Return (X, Y) of the center of cell containing provided text 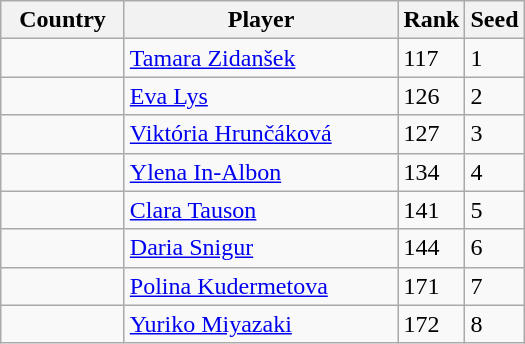
127 (432, 134)
144 (432, 248)
117 (432, 58)
171 (432, 286)
Country (63, 20)
Eva Lys (261, 96)
Polina Kudermetova (261, 286)
126 (432, 96)
Ylena In-Albon (261, 172)
172 (432, 324)
5 (494, 210)
3 (494, 134)
Player (261, 20)
Tamara Zidanšek (261, 58)
Seed (494, 20)
8 (494, 324)
4 (494, 172)
Rank (432, 20)
141 (432, 210)
6 (494, 248)
7 (494, 286)
Viktória Hrunčáková (261, 134)
Daria Snigur (261, 248)
Yuriko Miyazaki (261, 324)
2 (494, 96)
134 (432, 172)
1 (494, 58)
Clara Tauson (261, 210)
